Return the [x, y] coordinate for the center point of the cell that contains the specified text.  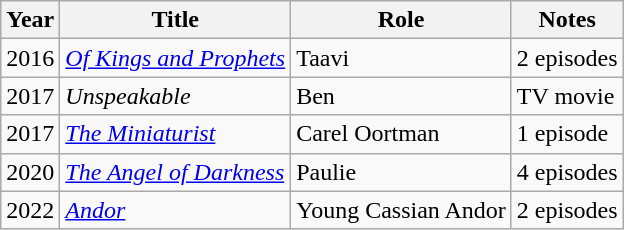
Carel Oortman [402, 134]
TV movie [567, 96]
Andor [176, 210]
2016 [30, 58]
Taavi [402, 58]
Title [176, 20]
Ben [402, 96]
Of Kings and Prophets [176, 58]
1 episode [567, 134]
Paulie [402, 172]
The Miniaturist [176, 134]
2022 [30, 210]
Unspeakable [176, 96]
2020 [30, 172]
Role [402, 20]
4 episodes [567, 172]
Year [30, 20]
The Angel of Darkness [176, 172]
Notes [567, 20]
Young Cassian Andor [402, 210]
